For the text-containing cell, return its midpoint in (X, Y) coordinate format. 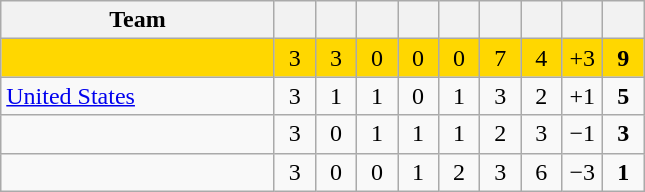
7 (500, 58)
9 (624, 58)
6 (542, 172)
−3 (582, 172)
United States (138, 96)
+3 (582, 58)
−1 (582, 134)
4 (542, 58)
Team (138, 20)
5 (624, 96)
+1 (582, 96)
